From the cell containing the given text, extract its center point as (X, Y) coordinate. 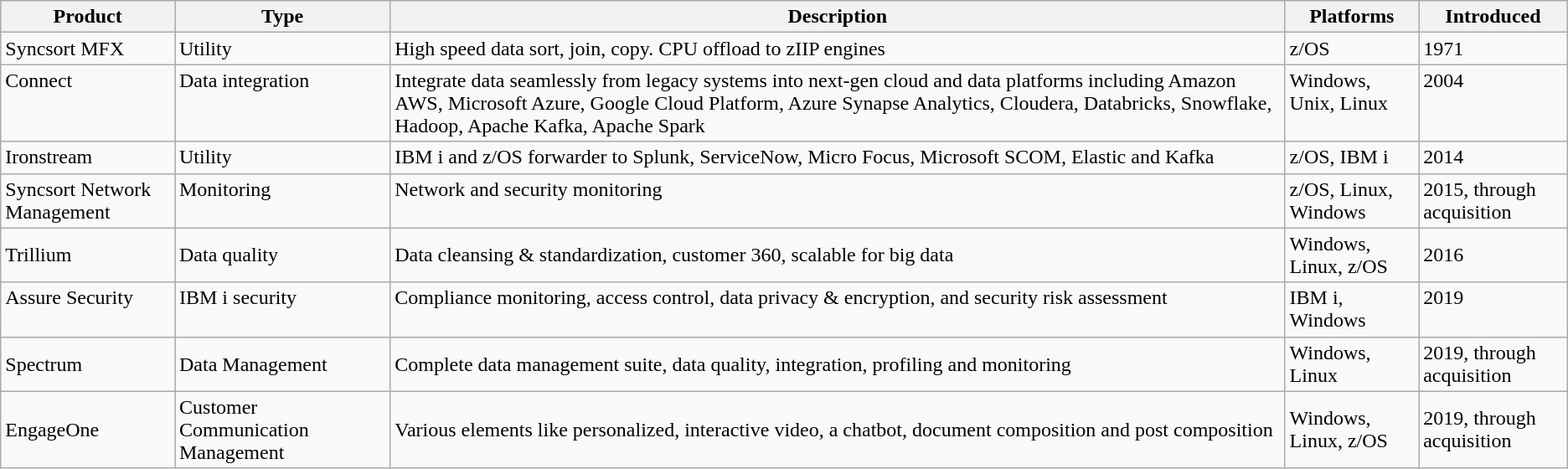
High speed data sort, join, copy. CPU offload to zIIP engines (838, 49)
Monitoring (281, 201)
Assure Security (88, 310)
z/OS, IBM i (1352, 157)
Product (88, 17)
z/OS, Linux, Windows (1352, 201)
Windows, Unix, Linux (1352, 103)
Data Management (281, 363)
Ironstream (88, 157)
2016 (1493, 255)
Spectrum (88, 363)
2004 (1493, 103)
Type (281, 17)
z/OS (1352, 49)
Platforms (1352, 17)
1971 (1493, 49)
Introduced (1493, 17)
IBM i, Windows (1352, 310)
Windows, Linux (1352, 363)
Data cleansing & standardization, customer 360, scalable for big data (838, 255)
Customer Communication Management (281, 430)
Syncsort Network Management (88, 201)
Compliance monitoring, access control, data privacy & encryption, and security risk assessment (838, 310)
2015, through acquisition (1493, 201)
IBM i security (281, 310)
Complete data management suite, data quality, integration, profiling and monitoring (838, 363)
Network and security monitoring (838, 201)
IBM i and z/OS forwarder to Splunk, ServiceNow, Micro Focus, Microsoft SCOM, Elastic and Kafka (838, 157)
Description (838, 17)
2014 (1493, 157)
Data quality (281, 255)
Trillium (88, 255)
Data integration (281, 103)
Syncsort MFX (88, 49)
Various elements like personalized, interactive video, a chatbot, document composition and post composition (838, 430)
EngageOne (88, 430)
Connect (88, 103)
2019 (1493, 310)
